Extract the (X, Y) coordinate from the center of the cell holding the provided text.  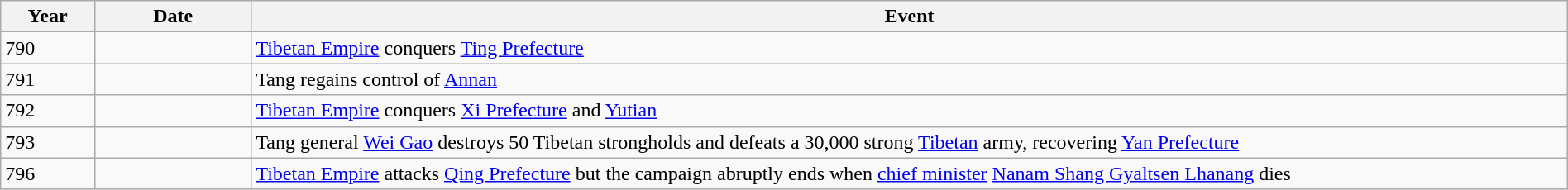
793 (48, 142)
Tibetan Empire conquers Xi Prefecture and Yutian (910, 111)
Tibetan Empire attacks Qing Prefecture but the campaign abruptly ends when chief minister Nanam Shang Gyaltsen Lhanang dies (910, 173)
Tang regains control of Annan (910, 79)
790 (48, 48)
792 (48, 111)
791 (48, 79)
Date (172, 17)
796 (48, 173)
Year (48, 17)
Event (910, 17)
Tang general Wei Gao destroys 50 Tibetan strongholds and defeats a 30,000 strong Tibetan army, recovering Yan Prefecture (910, 142)
Tibetan Empire conquers Ting Prefecture (910, 48)
